From the cell containing the given text, extract its center point as [X, Y] coordinate. 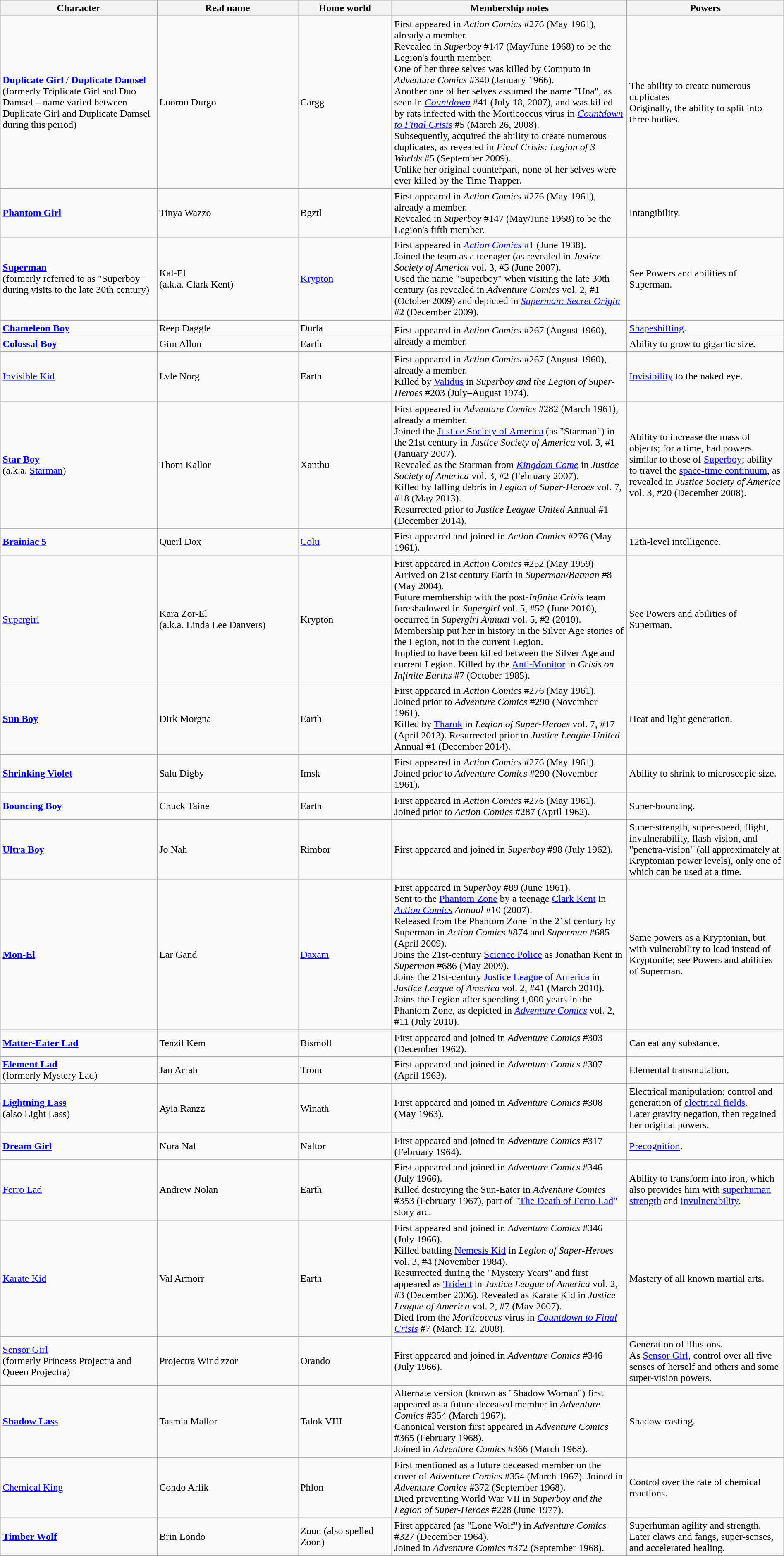
Colu [345, 542]
First appeared and joined in Action Comics #276 (May 1961). [509, 542]
Lar Gand [227, 955]
Projectra Wind'zzor [227, 1361]
Real name [227, 8]
Imsk [345, 773]
Star Boy(a.k.a. Starman) [79, 465]
Mastery of all known martial arts. [705, 1278]
Rimbor [345, 850]
Chameleon Boy [79, 328]
Ayla Ranzz [227, 1108]
Superhuman agility and strength.Later claws and fangs, super-senses, and accelerated healing. [705, 1537]
First appeared (as "Lone Wolf") in Adventure Comics #327 (December 1964).Joined in Adventure Comics #372 (September 1968). [509, 1537]
First appeared in Action Comics #276 (May 1961).Joined prior to Action Comics #287 (April 1962). [509, 806]
First appeared and joined in Superboy #98 (July 1962). [509, 850]
First appeared in Action Comics #267 (August 1960), already a member. [509, 336]
Dream Girl [79, 1146]
Dirk Morgna [227, 718]
Shadow Lass [79, 1422]
Ferro Lad [79, 1190]
Element Lad(formerly Mystery Lad) [79, 1070]
Home world [345, 8]
First appeared in Action Comics #276 (May 1961), already a member.Revealed in Superboy #147 (May/June 1968) to be the Legion's fifth member. [509, 213]
Jan Arrah [227, 1070]
Bouncing Boy [79, 806]
Intangibility. [705, 213]
Tasmia Mallor [227, 1422]
Winath [345, 1108]
First appeared and joined in Adventure Comics #308 (May 1963). [509, 1108]
Ability to transform into iron, which also provides him with superhuman strength and invulnerability. [705, 1190]
First appeared in Action Comics #276 (May 1961).Joined prior to Adventure Comics #290 (November 1961). [509, 773]
Colossal Boy [79, 344]
Luornu Durgo [227, 102]
Tenzil Kem [227, 1043]
Ability to grow to gigantic size. [705, 344]
Timber Wolf [79, 1537]
12th-level intelligence. [705, 542]
Lightning Lass(also Light Lass) [79, 1108]
Naltor [345, 1146]
Brainiac 5 [79, 542]
Andrew Nolan [227, 1190]
Character [79, 8]
Durla [345, 328]
First appeared and joined in Adventure Comics #307 (April 1963). [509, 1070]
Salu Digby [227, 773]
Talok VIII [345, 1422]
Tinya Wazzo [227, 213]
Bismoll [345, 1043]
Mon-El [79, 955]
Chemical King [79, 1487]
Control over the rate of chemical reactions. [705, 1487]
Phantom Girl [79, 213]
Shapeshifting. [705, 328]
The ability to create numerous duplicatesOriginally, the ability to split into three bodies. [705, 102]
Brin Londo [227, 1537]
Can eat any substance. [705, 1043]
Daxam [345, 955]
Karate Kid [79, 1278]
Heat and light generation. [705, 718]
Precognition. [705, 1146]
Reep Daggle [227, 328]
Ability to shrink to microscopic size. [705, 773]
Condo Arlik [227, 1487]
First appeared and joined in Adventure Comics #303 (December 1962). [509, 1043]
Bgztl [345, 213]
Generation of illusions.As Sensor Girl, control over all five senses of herself and others and some super-vision powers. [705, 1361]
Sun Boy [79, 718]
Zuun (also spelled Zoon) [345, 1537]
Superman(formerly referred to as "Superboy" during visits to the late 30th century) [79, 279]
Kal-El(a.k.a. Clark Kent) [227, 279]
Cargg [345, 102]
Phlon [345, 1487]
Membership notes [509, 8]
Same powers as a Kryptonian, but with vulnerability to lead instead of Kryptonite; see Powers and abilities of Superman. [705, 955]
Gim Allon [227, 344]
First appeared and joined in Adventure Comics #317 (February 1964). [509, 1146]
Shadow-casting. [705, 1422]
Nura Nal [227, 1146]
Querl Dox [227, 542]
Orando [345, 1361]
Electrical manipulation; control and generation of electrical fields.Later gravity negation, then regained her original powers. [705, 1108]
Elemental transmutation. [705, 1070]
Kara Zor-El(a.k.a. Linda Lee Danvers) [227, 619]
Xanthu [345, 465]
Trom [345, 1070]
Ultra Boy [79, 850]
Super-bouncing. [705, 806]
First appeared and joined in Adventure Comics #346 (July 1966). [509, 1361]
Invisibility to the naked eye. [705, 376]
Supergirl [79, 619]
Sensor Girl(formerly Princess Projectra and Queen Projectra) [79, 1361]
Shrinking Violet [79, 773]
Matter-Eater Lad [79, 1043]
Lyle Norg [227, 376]
Chuck Taine [227, 806]
Jo Nah [227, 850]
Thom Kallor [227, 465]
Invisible Kid [79, 376]
Val Armorr [227, 1278]
Powers [705, 8]
